Determine the (X, Y) coordinate at the center of the cell enclosing the given text.  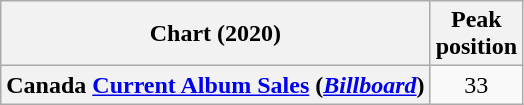
Chart (2020) (216, 34)
33 (476, 85)
Canada Current Album Sales (Billboard) (216, 85)
Peakposition (476, 34)
